Identify which cell holds the provided text, then report its (X, Y) central coordinate. 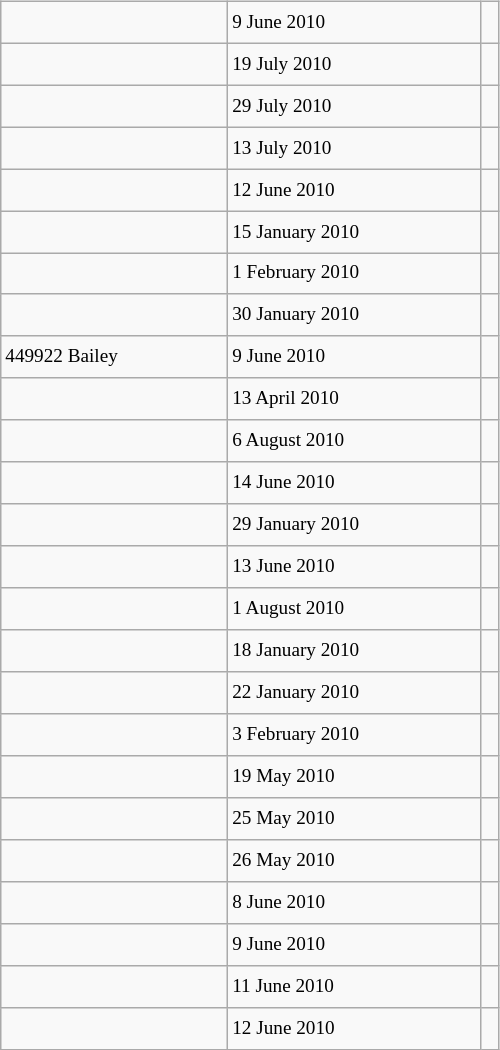
22 January 2010 (355, 693)
1 August 2010 (355, 609)
19 May 2010 (355, 777)
29 July 2010 (355, 106)
26 May 2010 (355, 861)
6 August 2010 (355, 441)
14 June 2010 (355, 483)
11 June 2010 (355, 986)
3 February 2010 (355, 735)
1 February 2010 (355, 274)
8 June 2010 (355, 902)
18 January 2010 (355, 651)
15 January 2010 (355, 232)
449922 Bailey (114, 357)
13 June 2010 (355, 567)
25 May 2010 (355, 819)
13 April 2010 (355, 399)
13 July 2010 (355, 148)
30 January 2010 (355, 315)
29 January 2010 (355, 525)
19 July 2010 (355, 64)
